Output the (X, Y) coordinate of the center of the cell containing the given text.  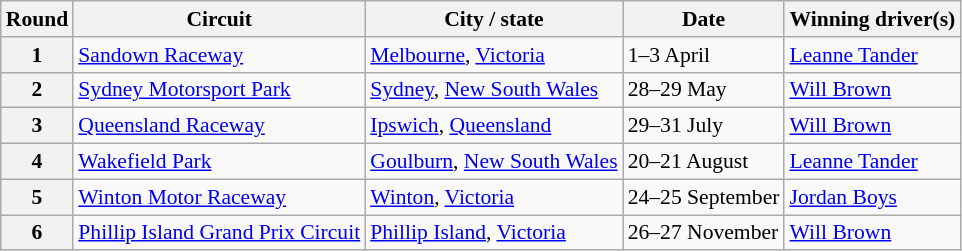
20–21 August (704, 162)
4 (38, 162)
1–3 April (704, 55)
City / state (494, 19)
6 (38, 233)
Sandown Raceway (219, 55)
Winton, Victoria (494, 197)
Jordan Boys (872, 197)
26–27 November (704, 233)
Phillip Island Grand Prix Circuit (219, 233)
Wakefield Park (219, 162)
Circuit (219, 19)
Winton Motor Raceway (219, 197)
24–25 September (704, 197)
2 (38, 90)
Melbourne, Victoria (494, 55)
Sydney Motorsport Park (219, 90)
Winning driver(s) (872, 19)
1 (38, 55)
29–31 July (704, 126)
Sydney, New South Wales (494, 90)
Round (38, 19)
Phillip Island, Victoria (494, 233)
Goulburn, New South Wales (494, 162)
Date (704, 19)
Queensland Raceway (219, 126)
28–29 May (704, 90)
3 (38, 126)
5 (38, 197)
Ipswich, Queensland (494, 126)
